For the text-containing cell, return its midpoint in [x, y] coordinate format. 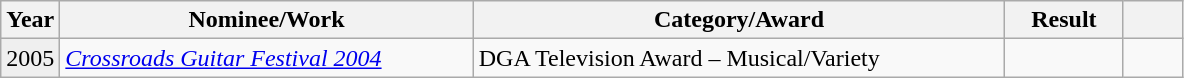
2005 [30, 58]
DGA Television Award – Musical/Variety [739, 58]
Nominee/Work [266, 20]
Category/Award [739, 20]
Crossroads Guitar Festival 2004 [266, 58]
Year [30, 20]
Result [1064, 20]
